Search for the cell housing the specified text and yield its [X, Y] center coordinate. 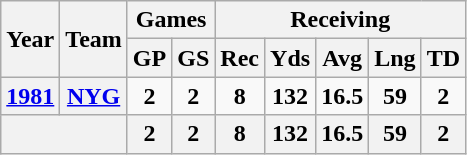
Year [30, 39]
1981 [30, 96]
Lng [395, 58]
GP [149, 58]
Rec [240, 58]
NYG [94, 96]
Yds [290, 58]
TD [443, 58]
Avg [342, 58]
Team [94, 39]
GS [194, 58]
Receiving [340, 20]
Games [170, 20]
